Determine the [x, y] coordinate at the center of the cell enclosing the given text.  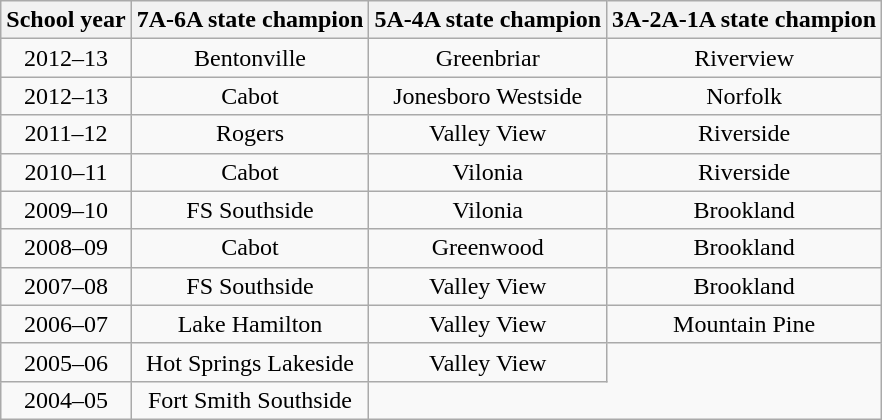
2005–06 [66, 362]
Mountain Pine [744, 324]
7A-6A state champion [250, 20]
2004–05 [66, 400]
Rogers [250, 134]
Fort Smith Southside [250, 400]
2010–11 [66, 172]
Greenbriar [488, 58]
Hot Springs Lakeside [250, 362]
Riverview [744, 58]
2009–10 [66, 210]
School year [66, 20]
3A-2A-1A state champion [744, 20]
2008–09 [66, 248]
Lake Hamilton [250, 324]
Bentonville [250, 58]
2007–08 [66, 286]
Norfolk [744, 96]
2006–07 [66, 324]
Jonesboro Westside [488, 96]
2011–12 [66, 134]
Greenwood [488, 248]
5A-4A state champion [488, 20]
